Extract the [x, y] coordinate from the center of the cell holding the provided text.  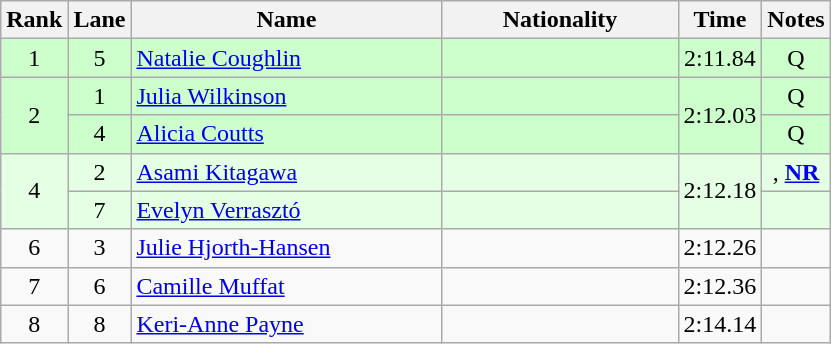
2:11.84 [720, 58]
Evelyn Verrasztó [286, 210]
2:12.26 [720, 248]
Lane [100, 20]
2:12.18 [720, 191]
, NR [796, 172]
2:14.14 [720, 324]
2:12.36 [720, 286]
Julia Wilkinson [286, 96]
Julie Hjorth-Hansen [286, 248]
Nationality [560, 20]
Natalie Coughlin [286, 58]
Notes [796, 20]
Time [720, 20]
2:12.03 [720, 115]
Alicia Coutts [286, 134]
Camille Muffat [286, 286]
Rank [34, 20]
Name [286, 20]
3 [100, 248]
Keri-Anne Payne [286, 324]
Asami Kitagawa [286, 172]
5 [100, 58]
